Scan for the cell matching the given text and deliver its (x, y) coordinate at center. 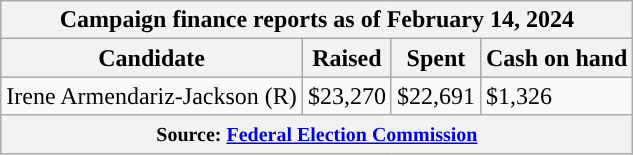
$23,270 (346, 96)
Raised (346, 58)
Cash on hand (556, 58)
Candidate (152, 58)
Source: Federal Election Commission (317, 134)
$1,326 (556, 96)
Campaign finance reports as of February 14, 2024 (317, 20)
Irene Armendariz-Jackson (R) (152, 96)
Spent (436, 58)
$22,691 (436, 96)
